Locate the cell with the specified text and output its [X, Y] center coordinate. 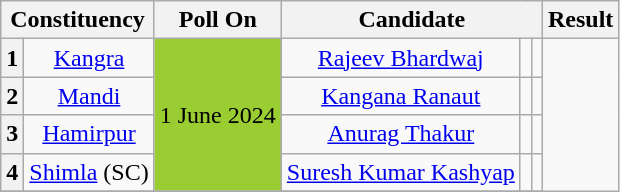
Mandi [89, 96]
Kangana Ranaut [400, 96]
Result [580, 20]
1 June 2024 [218, 115]
Shimla (SC) [89, 172]
Anurag Thakur [400, 134]
Hamirpur [89, 134]
Poll On [218, 20]
1 [12, 58]
3 [12, 134]
2 [12, 96]
Rajeev Bhardwaj [400, 58]
Suresh Kumar Kashyap [400, 172]
4 [12, 172]
Candidate [412, 20]
Kangra [89, 58]
Constituency [78, 20]
